Return (X, Y) of the center of cell containing provided text 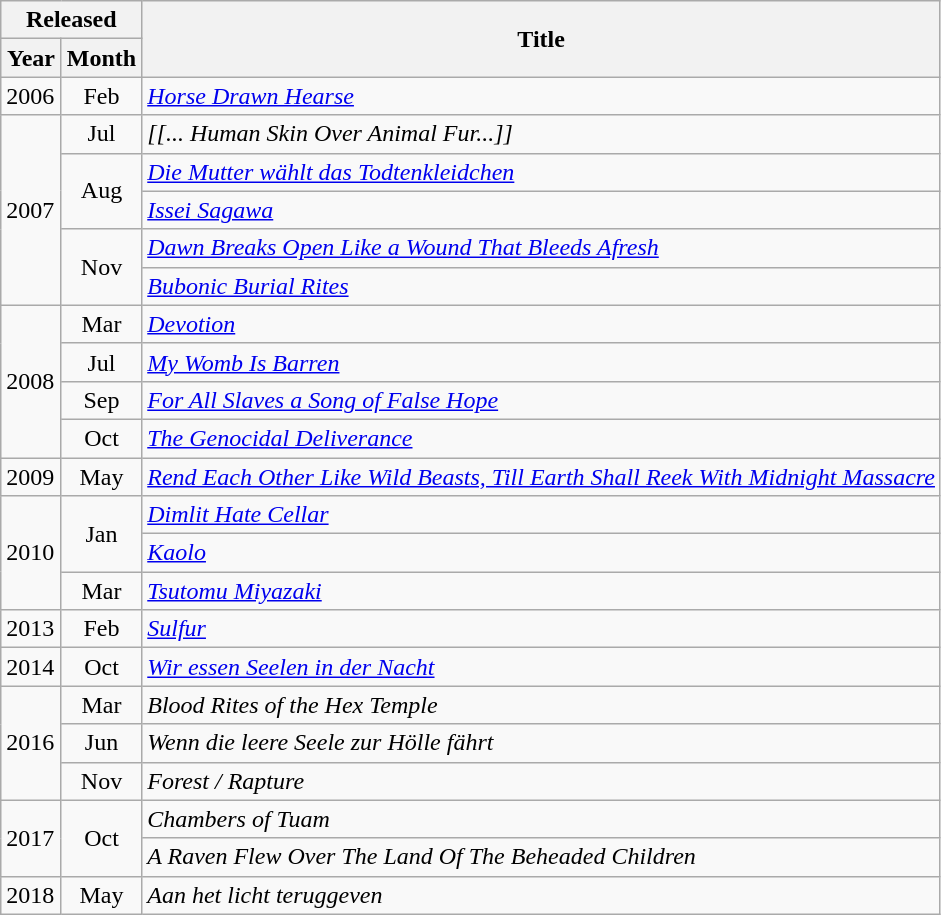
Wir essen Seelen in der Nacht (542, 667)
For All Slaves a Song of False Hope (542, 400)
Wenn die leere Seele zur Hölle fährt (542, 743)
Aug (101, 191)
A Raven Flew Over The Land Of The Beheaded Children (542, 857)
2009 (32, 477)
Sulfur (542, 629)
Dawn Breaks Open Like a Wound That Bleeds Afresh (542, 248)
Title (542, 39)
Jan (101, 534)
Sep (101, 400)
Horse Drawn Hearse (542, 96)
Released (72, 20)
Issei Sagawa (542, 210)
Tsutomu Miyazaki (542, 591)
2018 (32, 895)
Die Mutter wählt das Todtenkleidchen (542, 172)
2007 (32, 210)
2014 (32, 667)
Bubonic Burial Rites (542, 286)
Blood Rites of the Hex Temple (542, 705)
My Womb Is Barren (542, 362)
2008 (32, 381)
[[... Human Skin Over Animal Fur...]] (542, 134)
Jun (101, 743)
2017 (32, 838)
Month (101, 58)
Year (32, 58)
Chambers of Tuam (542, 819)
Kaolo (542, 553)
2013 (32, 629)
2006 (32, 96)
Forest / Rapture (542, 781)
Dimlit Hate Cellar (542, 515)
The Genocidal Deliverance (542, 438)
Rend Each Other Like Wild Beasts, Till Earth Shall Reek With Midnight Massacre (542, 477)
Devotion (542, 324)
2016 (32, 743)
2010 (32, 553)
Aan het licht teruggeven (542, 895)
